Locate the cell with the specified text and output its [X, Y] center coordinate. 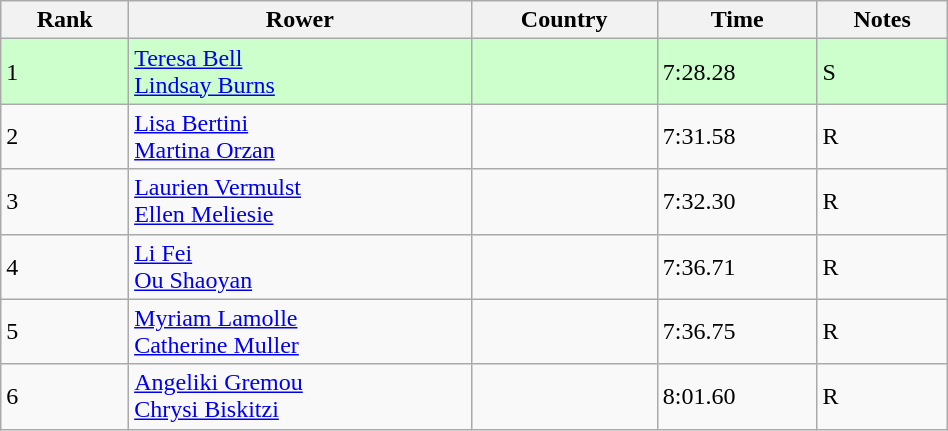
Rank [65, 20]
8:01.60 [737, 396]
Lisa BertiniMartina Orzan [300, 136]
Laurien VermulstEllen Meliesie [300, 202]
Teresa BellLindsay Burns [300, 72]
7:36.75 [737, 332]
Country [564, 20]
6 [65, 396]
Rower [300, 20]
S [882, 72]
7:36.71 [737, 266]
Myriam LamolleCatherine Muller [300, 332]
Angeliki GremouChrysi Biskitzi [300, 396]
Li FeiOu Shaoyan [300, 266]
3 [65, 202]
7:28.28 [737, 72]
1 [65, 72]
7:32.30 [737, 202]
2 [65, 136]
4 [65, 266]
5 [65, 332]
Time [737, 20]
Notes [882, 20]
7:31.58 [737, 136]
